Find where the given text appears and provide that cell's center as (x, y) coordinate. 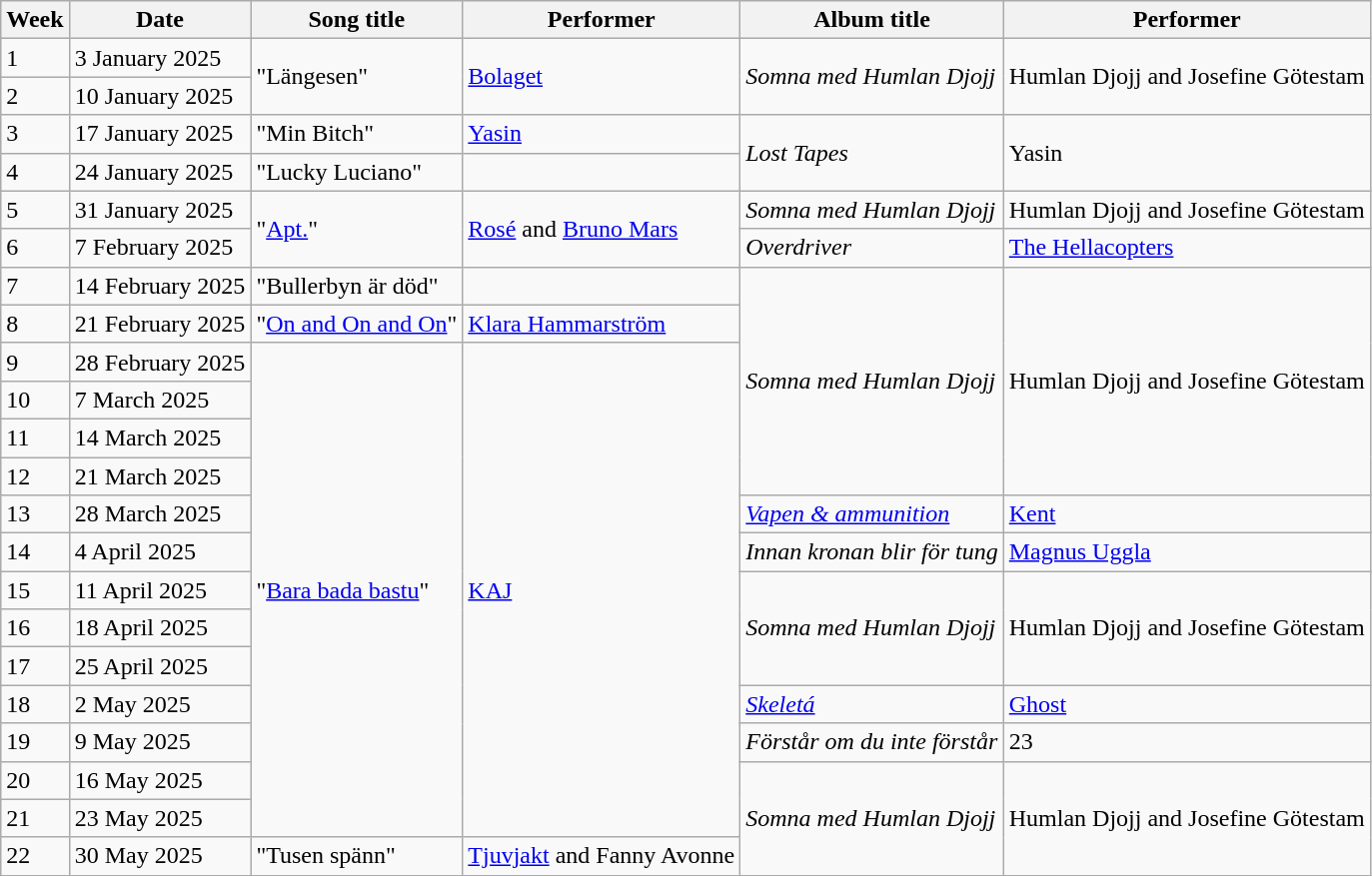
Förstår om du inte förstår (872, 742)
28 February 2025 (160, 362)
Magnus Uggla (1187, 552)
17 January 2025 (160, 134)
Lost Tapes (872, 153)
10 January 2025 (160, 96)
7 (35, 286)
17 (35, 666)
30 May 2025 (160, 856)
Tjuvjakt and Fanny Avonne (602, 856)
Date (160, 20)
7 March 2025 (160, 400)
Skeletá (872, 704)
Rosé and Bruno Mars (602, 229)
Week (35, 20)
3 January 2025 (160, 58)
18 April 2025 (160, 628)
Innan kronan blir för tung (872, 552)
"Lucky Luciano" (357, 172)
21 (35, 818)
14 (35, 552)
28 March 2025 (160, 514)
3 (35, 134)
18 (35, 704)
21 February 2025 (160, 324)
22 (35, 856)
19 (35, 742)
KAJ (602, 589)
Album title (872, 20)
14 March 2025 (160, 438)
Vapen & ammunition (872, 514)
"Apt." (357, 229)
14 February 2025 (160, 286)
15 (35, 590)
"Bara bada bastu" (357, 589)
8 (35, 324)
16 (35, 628)
21 March 2025 (160, 476)
Song title (357, 20)
7 February 2025 (160, 248)
16 May 2025 (160, 780)
Ghost (1187, 704)
24 January 2025 (160, 172)
Klara Hammarström (602, 324)
1 (35, 58)
Overdriver (872, 248)
13 (35, 514)
2 May 2025 (160, 704)
31 January 2025 (160, 210)
"On and On and On" (357, 324)
11 April 2025 (160, 590)
"Bullerbyn är död" (357, 286)
Bolaget (602, 77)
25 April 2025 (160, 666)
23 May 2025 (160, 818)
12 (35, 476)
4 April 2025 (160, 552)
9 May 2025 (160, 742)
"Tusen spänn" (357, 856)
"Min Bitch" (357, 134)
5 (35, 210)
6 (35, 248)
2 (35, 96)
20 (35, 780)
11 (35, 438)
The Hellacopters (1187, 248)
9 (35, 362)
10 (35, 400)
"Längesen" (357, 77)
Kent (1187, 514)
23 (1187, 742)
4 (35, 172)
